For the text-containing cell, return its midpoint in [x, y] coordinate format. 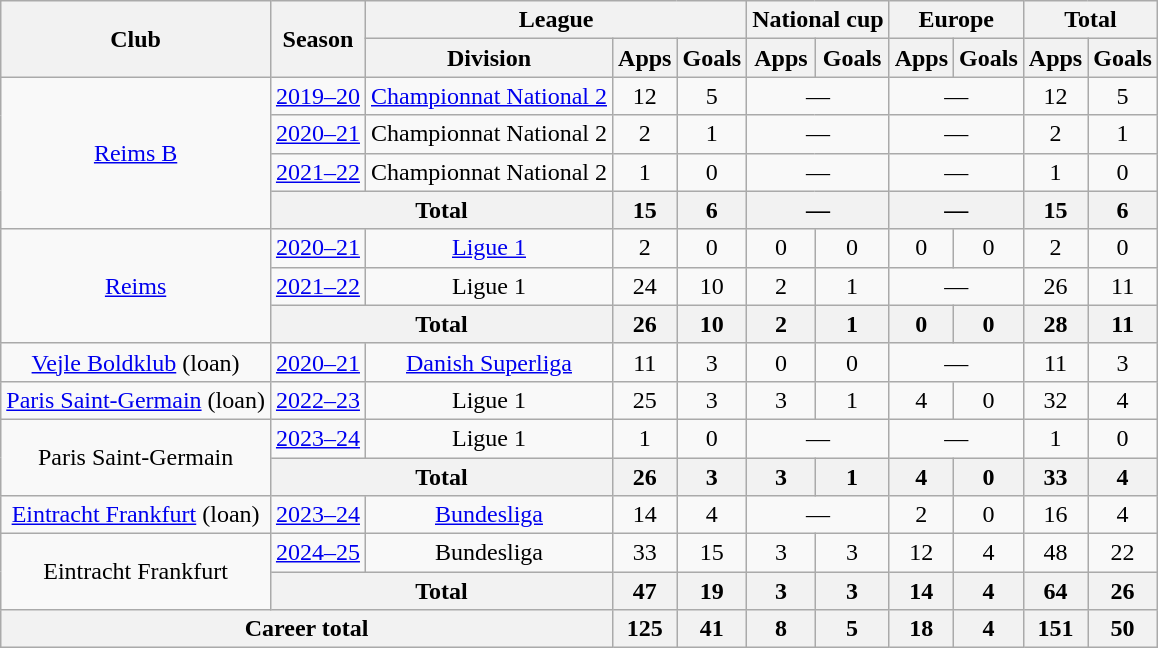
Eintracht Frankfurt (loan) [136, 515]
Paris Saint-Germain [136, 457]
50 [1123, 629]
48 [1055, 553]
2022–23 [318, 400]
24 [645, 286]
Danish Superliga [488, 362]
Eintracht Frankfurt [136, 572]
28 [1055, 324]
National cup [818, 20]
Season [318, 39]
25 [645, 400]
Reims [136, 286]
Reims B [136, 153]
64 [1055, 591]
2024–25 [318, 553]
19 [712, 591]
Career total [307, 629]
Paris Saint-Germain (loan) [136, 400]
Club [136, 39]
125 [645, 629]
22 [1123, 553]
32 [1055, 400]
151 [1055, 629]
Vejle Boldklub (loan) [136, 362]
League [556, 20]
47 [645, 591]
41 [712, 629]
8 [781, 629]
2019–20 [318, 96]
18 [921, 629]
Division [488, 58]
16 [1055, 515]
Europe [956, 20]
